Return the (x, y) coordinate for the center point of the cell that contains the specified text.  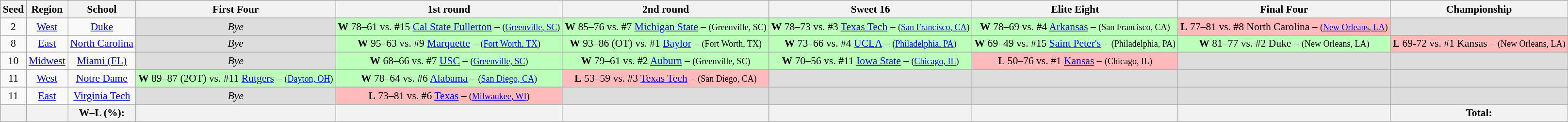
Virginia Tech (102, 96)
L 73–81 vs. #6 Texas – (Milwaukee, WI) (449, 96)
Total: (1479, 113)
Notre Dame (102, 79)
Sweet 16 (870, 9)
Region (47, 9)
W 70–56 vs. #11 Iowa State – (Chicago, IL) (870, 61)
Elite Eight (1075, 9)
W 89–87 (2OT) vs. #11 Rutgers – (Dayton, OH) (236, 79)
W 73–66 vs. #4 UCLA – (Philadelphia, PA) (870, 44)
Championship (1479, 9)
L 77–81 vs. #8 North Carolina – (New Orleans, LA) (1284, 27)
W 68–66 vs. #7 USC – (Greenville, SC) (449, 61)
W–L (%): (102, 113)
School (102, 9)
W 95–63 vs. #9 Marquette – (Fort Worth, TX) (449, 44)
Duke (102, 27)
W 78–61 vs. #15 Cal State Fullerton – (Greenville, SC) (449, 27)
2 (14, 27)
L 69-72 vs. #1 Kansas – (New Orleans, LA) (1479, 44)
North Carolina (102, 44)
W 78–69 vs. #4 Arkansas – (San Francisco, CA) (1075, 27)
W 93–86 (OT) vs. #1 Baylor – (Fort Worth, TX) (666, 44)
2nd round (666, 9)
W 78–64 vs. #6 Alabama – (San Diego, CA) (449, 79)
Seed (14, 9)
L 50–76 vs. #1 Kansas – (Chicago, IL) (1075, 61)
Miami (FL) (102, 61)
Final Four (1284, 9)
W 78–73 vs. #3 Texas Tech – (San Francisco, CA) (870, 27)
W 79–61 vs. #2 Auburn – (Greenville, SC) (666, 61)
First Four (236, 9)
8 (14, 44)
W 81–77 vs. #2 Duke – (New Orleans, LA) (1284, 44)
W 69–49 vs. #15 Saint Peter's – (Philadelphia, PA) (1075, 44)
L 53–59 vs. #3 Texas Tech – (San Diego, CA) (666, 79)
Midwest (47, 61)
W 85–76 vs. #7 Michigan State – (Greenville, SC) (666, 27)
1st round (449, 9)
10 (14, 61)
